Identify which cell holds the provided text, then report its (X, Y) central coordinate. 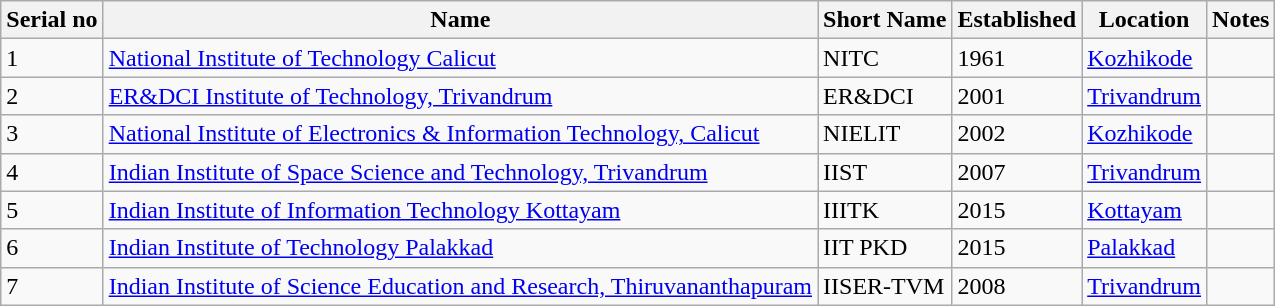
1961 (1017, 58)
National Institute of Technology Calicut (460, 58)
4 (52, 172)
2002 (1017, 134)
Location (1144, 20)
Indian Institute of Technology Palakkad (460, 248)
IIT PKD (885, 248)
6 (52, 248)
Indian Institute of Space Science and Technology, Trivandrum (460, 172)
Notes (1241, 20)
2007 (1017, 172)
Name (460, 20)
1 (52, 58)
ER&DCI (885, 96)
2 (52, 96)
IISER-TVM (885, 286)
Indian Institute of Science Education and Research, Thiruvananthapuram (460, 286)
Indian Institute of Information Technology Kottayam (460, 210)
7 (52, 286)
2008 (1017, 286)
ER&DCI Institute of Technology, Trivandrum (460, 96)
3 (52, 134)
National Institute of Electronics & Information Technology, Calicut (460, 134)
NITC (885, 58)
IIITK (885, 210)
IIST (885, 172)
Serial no (52, 20)
Short Name (885, 20)
2001 (1017, 96)
Established (1017, 20)
Kottayam (1144, 210)
Palakkad (1144, 248)
5 (52, 210)
NIELIT (885, 134)
